Detect which cell encompasses the target text, then output its (X, Y) center coordinate. 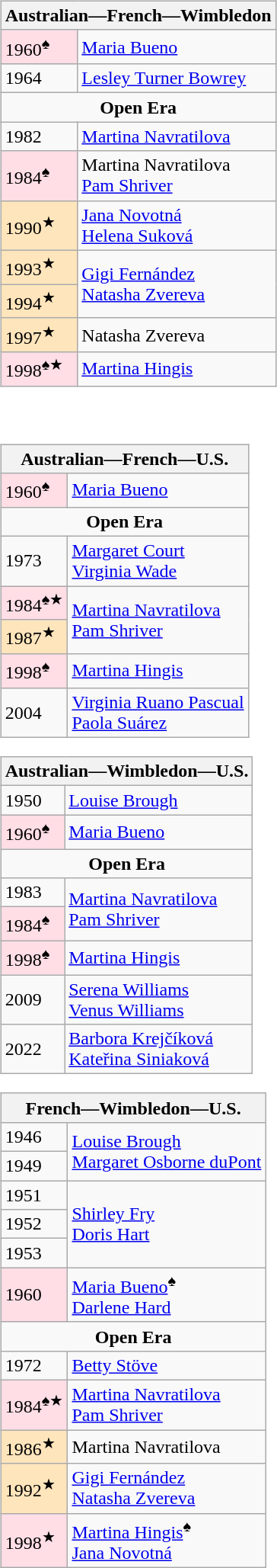
1949 (34, 1166)
1997★ (40, 335)
Margaret Court Virginia Wade (158, 561)
Martina Hingis♠ Jana Novotná (167, 1541)
Lesley Turner Bowrey (177, 79)
Shirley Fry Doris Hart (167, 1224)
Betty Stöve (167, 1365)
Australian—French—U.S. (125, 459)
1994★ (40, 302)
1953 (34, 1253)
1982 (40, 136)
Virginia Ruano Pascual Paola Suárez (158, 712)
1972 (34, 1365)
1973 (34, 561)
1998★ (34, 1541)
Serena Williams Venus Williams (158, 1000)
1983 (32, 893)
Australian—Wimbledon—U.S. (126, 771)
2022 (32, 1049)
1990★ (40, 226)
1993★ (40, 267)
1960 (34, 1295)
1946 (34, 1137)
1964 (40, 79)
1992★ (34, 1488)
1987★ (34, 637)
French—Wimbledon—U.S. (133, 1108)
1986★ (34, 1447)
1950 (32, 800)
1951 (34, 1195)
Natasha Zvereva (177, 335)
Barbora Krejčíková Kateřina Siniaková (158, 1049)
Australian—French—Wimbledon (138, 15)
Maria Bueno♠ Darlene Hard (167, 1295)
Louise Brough (158, 800)
Louise Brough Margaret Osborne duPont (167, 1151)
1998♠★ (40, 369)
2009 (32, 1000)
2004 (34, 712)
1952 (34, 1224)
Jana Novotná Helena Suková (177, 226)
